Determine the [X, Y] coordinate at the center of the cell enclosing the given text.  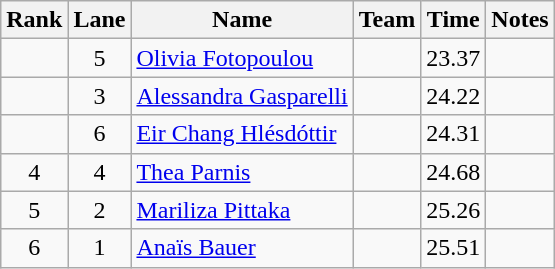
24.31 [454, 134]
2 [100, 210]
Team [387, 20]
Name [242, 20]
Eir Chang Hlésdóttir [242, 134]
25.51 [454, 248]
1 [100, 248]
Rank [34, 20]
24.22 [454, 96]
23.37 [454, 58]
Mariliza Pittaka [242, 210]
Time [454, 20]
Notes [520, 20]
3 [100, 96]
Olivia Fotopoulou [242, 58]
Thea Parnis [242, 172]
Lane [100, 20]
25.26 [454, 210]
24.68 [454, 172]
Alessandra Gasparelli [242, 96]
Anaïs Bauer [242, 248]
